Capture the cell that displays the provided text and extract its [x, y] central coordinate. 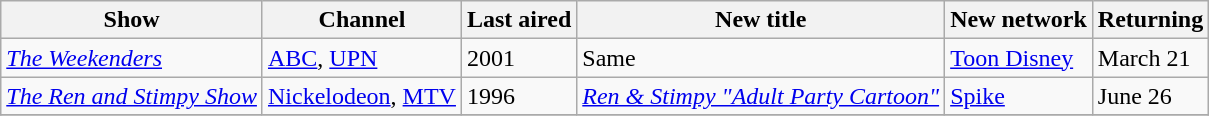
The Weekenders [132, 58]
June 26 [1150, 96]
Channel [362, 20]
New title [761, 20]
Nickelodeon, MTV [362, 96]
Show [132, 20]
Returning [1150, 20]
1996 [518, 96]
March 21 [1150, 58]
Toon Disney [1019, 58]
Ren & Stimpy "Adult Party Cartoon" [761, 96]
New network [1019, 20]
Same [761, 58]
2001 [518, 58]
ABC, UPN [362, 58]
The Ren and Stimpy Show [132, 96]
Spike [1019, 96]
Last aired [518, 20]
